From the cell containing the given text, extract its center point as [X, Y] coordinate. 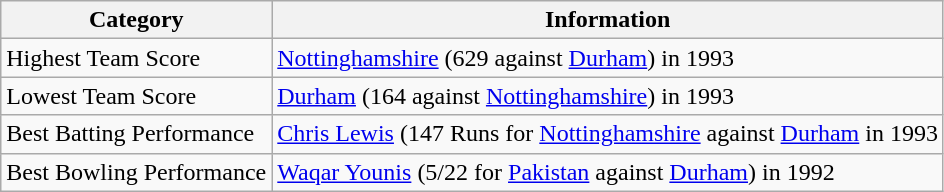
Waqar Younis (5/22 for Pakistan against Durham) in 1992 [608, 172]
Information [608, 20]
Nottinghamshire (629 against Durham) in 1993 [608, 58]
Best Batting Performance [136, 134]
Category [136, 20]
Durham (164 against Nottinghamshire) in 1993 [608, 96]
Best Bowling Performance [136, 172]
Chris Lewis (147 Runs for Nottinghamshire against Durham in 1993 [608, 134]
Lowest Team Score [136, 96]
Highest Team Score [136, 58]
